Return [x, y] of the center of cell containing provided text 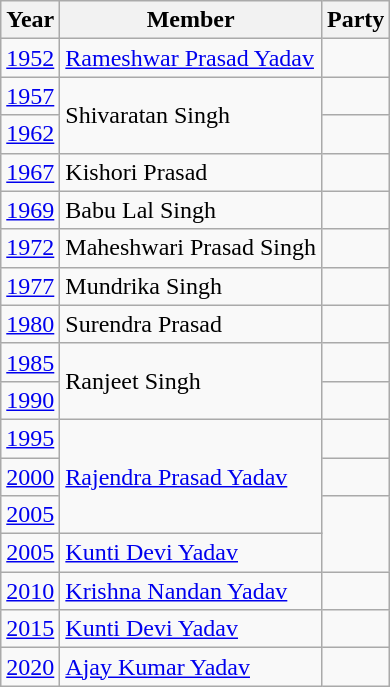
1957 [30, 96]
1969 [30, 210]
2015 [30, 629]
1967 [30, 172]
Party [356, 20]
Babu Lal Singh [191, 210]
Kishori Prasad [191, 172]
Mundrika Singh [191, 286]
Ajay Kumar Yadav [191, 667]
Ranjeet Singh [191, 381]
2020 [30, 667]
2010 [30, 591]
Rajendra Prasad Yadav [191, 476]
Surendra Prasad [191, 324]
2000 [30, 477]
1977 [30, 286]
1980 [30, 324]
1990 [30, 400]
Member [191, 20]
Shivaratan Singh [191, 115]
Rameshwar Prasad Yadav [191, 58]
1962 [30, 134]
1952 [30, 58]
1972 [30, 248]
1985 [30, 362]
1995 [30, 438]
Year [30, 20]
Maheshwari Prasad Singh [191, 248]
Krishna Nandan Yadav [191, 591]
